Detect which cell encompasses the target text, then output its (X, Y) center coordinate. 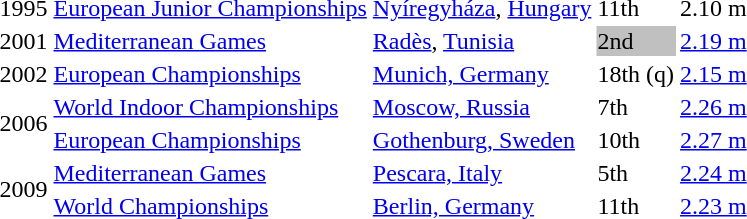
5th (636, 173)
7th (636, 107)
10th (636, 140)
Pescara, Italy (482, 173)
Munich, Germany (482, 74)
World Indoor Championships (210, 107)
18th (q) (636, 74)
Moscow, Russia (482, 107)
Radès, Tunisia (482, 41)
2nd (636, 41)
Gothenburg, Sweden (482, 140)
